Return the (x, y) coordinate for the center point of the cell that contains the specified text.  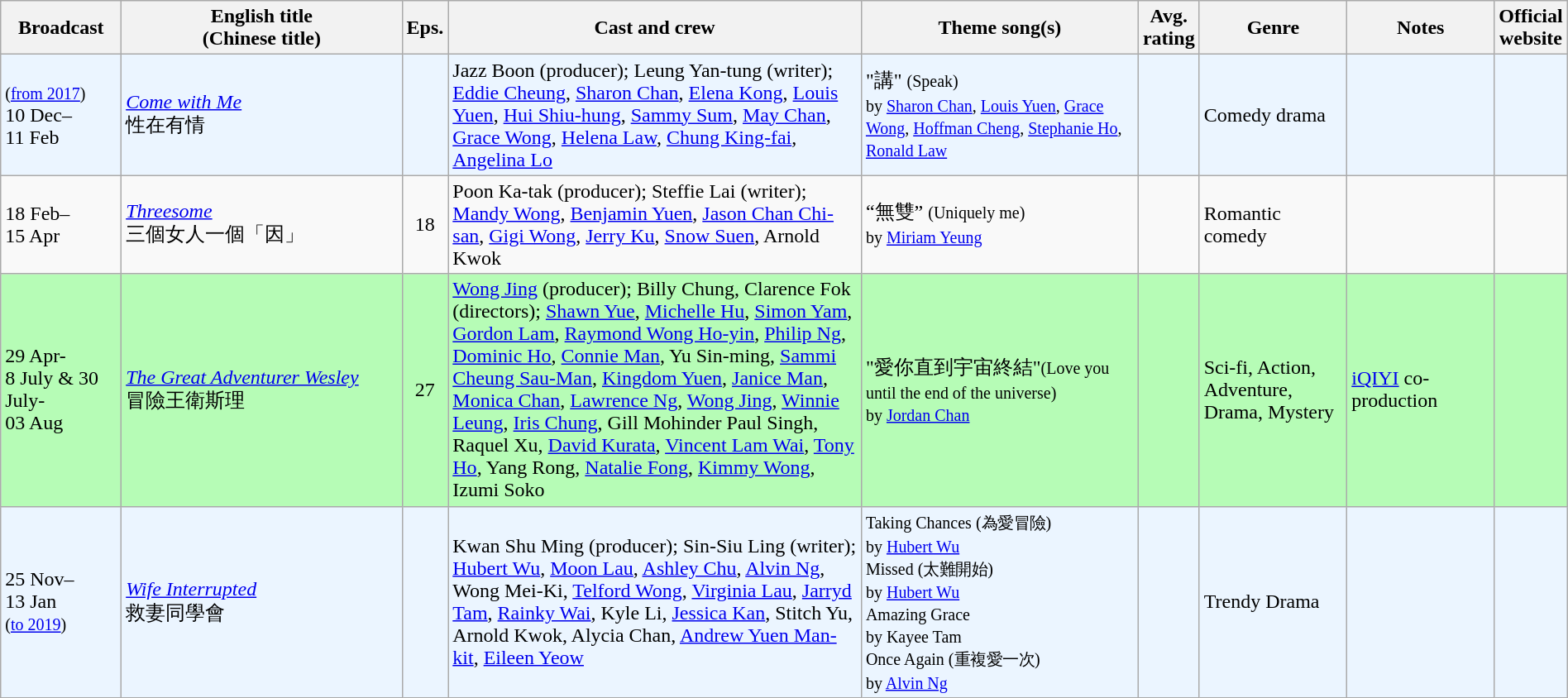
Romantic comedy (1274, 225)
27 (425, 390)
Poon Ka-tak (producer); Steffie Lai (writer); Mandy Wong, Benjamin Yuen, Jason Chan Chi-san, Gigi Wong, Jerry Ku, Snow Suen, Arnold Kwok (655, 225)
Avg. rating (1169, 28)
"講" (Speak)by Sharon Chan, Louis Yuen, Grace Wong, Hoffman Cheng, Stephanie Ho, Ronald Law (999, 115)
Cast and crew (655, 28)
Sci-fi, Action, Adventure, Drama, Mystery (1274, 390)
The Great Adventurer Wesley 冒險王衛斯理 (261, 390)
English title (Chinese title) (261, 28)
"愛你直到宇宙終結"(Love you until the end of the universe)by Jordan Chan (999, 390)
18 Feb– 15 Apr (61, 225)
Theme song(s) (999, 28)
Come with Me性在有情 (261, 115)
iQIYI co-production (1421, 390)
Taking Chances (為愛冒險) by Hubert Wu Missed (太難開始) by Hubert Wu Amazing Grace by Kayee Tam Once Again (重複愛一次) by Alvin Ng (999, 602)
Broadcast (61, 28)
Official website (1531, 28)
29 Apr-8 July & 30 July-03 Aug (61, 390)
(from 2017)10 Dec–11 Feb (61, 115)
Trendy Drama (1274, 602)
Genre (1274, 28)
25 Nov–13 Jan(to 2019) (61, 602)
Threesome 三個女人一個「因」 (261, 225)
18 (425, 225)
Eps. (425, 28)
Wife Interrupted 救妻同學會 (261, 602)
Comedy drama (1274, 115)
Notes (1421, 28)
“無雙” (Uniquely me)by Miriam Yeung (999, 225)
